Search for the cell housing the specified text and yield its [X, Y] center coordinate. 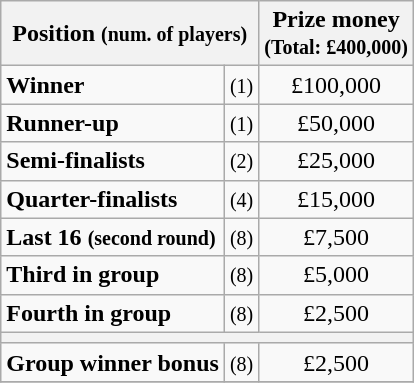
Last 16 (second round) [113, 237]
Third in group [113, 275]
Winner [113, 85]
(4) [241, 199]
£15,000 [336, 199]
£25,000 [336, 161]
Position (num. of players) [130, 34]
£100,000 [336, 85]
Runner-up [113, 123]
Quarter-finalists [113, 199]
(2) [241, 161]
£7,500 [336, 237]
Prize money(Total: £400,000) [336, 34]
£5,000 [336, 275]
Semi-finalists [113, 161]
Fourth in group [113, 313]
£50,000 [336, 123]
Group winner bonus [113, 362]
